Return (x, y) of the center of cell containing provided text 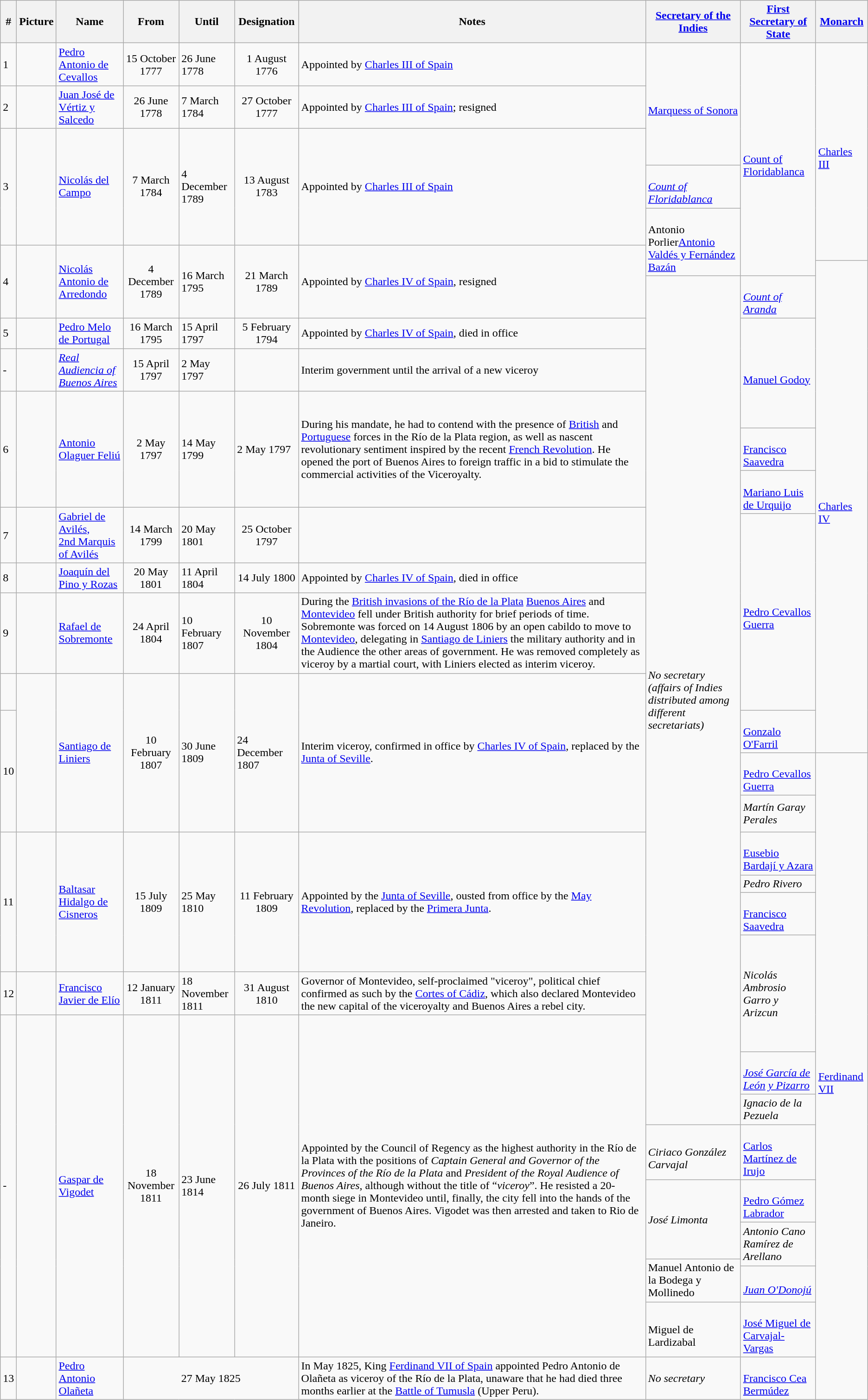
Appointed by the Junta of Seville, ousted from office by the May Revolution, replaced by the Primera Junta. (472, 902)
Rafael de Sobremonte (89, 633)
14 May 1799 (207, 450)
Charles III (842, 152)
José García de León y Pizarro (778, 1073)
Name (89, 22)
1 August 1776 (267, 64)
10 (8, 771)
24 April 1804 (151, 633)
13 August 1783 (267, 186)
8 (8, 578)
Manuel Godoy (778, 374)
15 July 1809 (151, 902)
Carlos Martínez de Irujo (778, 1152)
From (151, 22)
No secretary (affairs of Indies distributed among different secretariats) (693, 700)
Gabriel de Avilés,2nd Marquis of Avilés (89, 535)
Martín Garay Perales (778, 814)
25 October 1797 (267, 535)
14 March 1799 (151, 535)
1 (8, 64)
12 (8, 993)
Santiago de Liniers (89, 753)
12 January 1811 (151, 993)
21 March 1789 (267, 282)
Gonzalo O'Farril (778, 732)
Nicolás Antonio de Arredondo (89, 282)
27 October 1777 (267, 107)
Baltasar Hidalgo de Cisneros (89, 902)
Appointed by Charles III of Spain; resigned (472, 107)
Nicolás Ambrosio Garro y Arizcun (778, 993)
11 April 1804 (207, 578)
2 (8, 107)
23 June 1814 (207, 1186)
Juan José de Vértiz y Salcedo (89, 107)
26 July 1811 (267, 1186)
Marquess of Sonora (693, 104)
Pedro Gómez Labrador (778, 1201)
Joaquín del Pino y Rozas (89, 578)
13 (8, 1378)
14 July 1800 (267, 578)
Juan O'Donojú (778, 1284)
Pedro Antonio de Cevallos (89, 64)
9 (8, 633)
Francisco Javier de Elío (89, 993)
Pedro Melo de Portugal (89, 334)
Antonio Olaguer Feliú (89, 450)
7 (8, 535)
Miguel de Lardizabal (693, 1330)
27 May 1825 (211, 1378)
4 (8, 282)
Nicolás del Campo (89, 186)
Ciriaco González Carvajal (693, 1152)
Francisco Cea Bermúdez (778, 1378)
24 December 1807 (267, 753)
José Limonta (693, 1220)
Mariano Luis de Urquijo (778, 492)
Ignacio de la Pezuela (778, 1109)
Interim viceroy, confirmed in office by Charles IV of Spain, replaced by the Junta of Seville. (472, 753)
11 February 1809 (267, 902)
6 (8, 450)
Charles IV (842, 506)
Real Audiencia of Buenos Aires (89, 370)
Gaspar de Vigodet (89, 1186)
Antonio PorlierAntonio Valdés y Fernández Bazán (693, 242)
Secretary of the Indies (693, 22)
30 June 1809 (207, 753)
10 November 1804 (267, 633)
José Miguel de Carvajal-Vargas (778, 1330)
Interim government until the arrival of a new viceroy (472, 370)
Pedro Rivero (778, 884)
No secretary (693, 1378)
Designation (267, 22)
25 May 1810 (207, 902)
31 August 1810 (267, 993)
11 (8, 902)
Ferdinand VII (842, 1076)
Appointed by Charles IV of Spain, resigned (472, 282)
Count of Aranda (778, 297)
Notes (472, 22)
Antonio Cano Ramírez de Arellano (778, 1244)
Eusebio Bardají y Azara (778, 853)
Picture (36, 22)
Manuel Antonio de la Bodega y Mollinedo (693, 1280)
15 October 1777 (151, 64)
5 February 1794 (267, 334)
Until (207, 22)
# (8, 22)
First Secretary of State (778, 22)
3 (8, 186)
5 (8, 334)
Pedro Antonio Olañeta (89, 1378)
Monarch (842, 22)
